From the cell containing the given text, extract its center point as (x, y) coordinate. 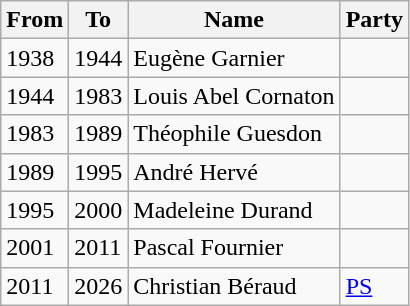
Name (234, 20)
Madeleine Durand (234, 210)
Louis Abel Cornaton (234, 96)
1938 (35, 58)
Pascal Fournier (234, 248)
To (98, 20)
2001 (35, 248)
Christian Béraud (234, 286)
Party (374, 20)
André Hervé (234, 172)
PS (374, 286)
Théophile Guesdon (234, 134)
2000 (98, 210)
Eugène Garnier (234, 58)
2026 (98, 286)
From (35, 20)
